Determine the [X, Y] coordinate at the center of the cell enclosing the given text.  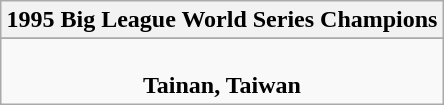
Tainan, Taiwan [222, 72]
1995 Big League World Series Champions [222, 20]
